Return [X, Y] of the center of cell containing provided text 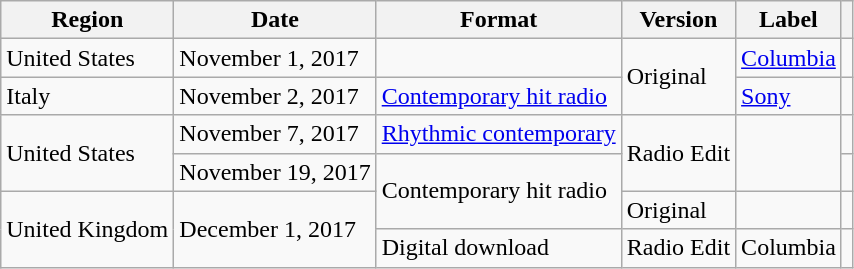
Format [498, 20]
Digital download [498, 248]
November 7, 2017 [275, 134]
Region [88, 20]
November 2, 2017 [275, 96]
December 1, 2017 [275, 229]
Sony [789, 96]
Label [789, 20]
United Kingdom [88, 229]
Italy [88, 96]
Rhythmic contemporary [498, 134]
Version [678, 20]
November 1, 2017 [275, 58]
Date [275, 20]
November 19, 2017 [275, 172]
